Search for the cell housing the specified text and yield its [x, y] center coordinate. 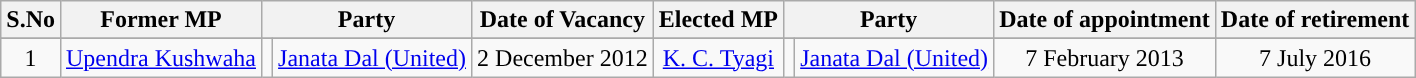
Date of retirement [1314, 20]
Elected MP [718, 20]
K. C. Tyagi [718, 58]
7 February 2013 [1105, 58]
7 July 2016 [1314, 58]
Date of appointment [1105, 20]
Date of Vacancy [563, 20]
1 [31, 58]
S.No [31, 20]
2 December 2012 [563, 58]
Former MP [160, 20]
Upendra Kushwaha [160, 58]
